Search for the cell housing the specified text and yield its [X, Y] center coordinate. 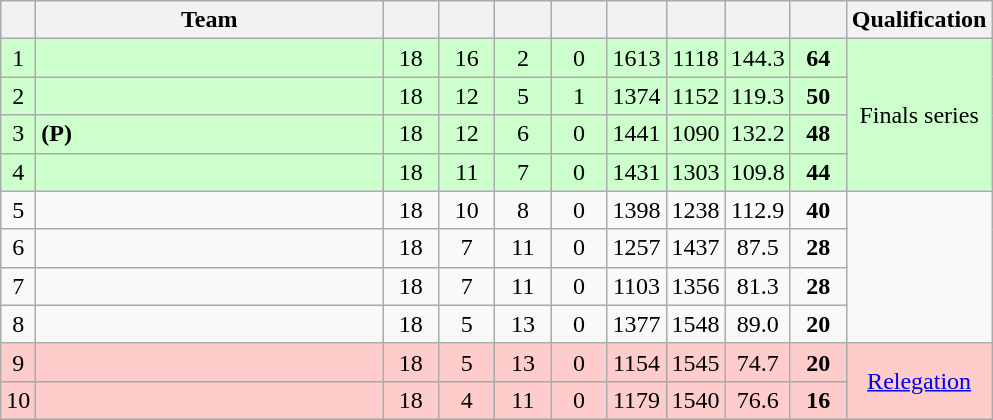
1103 [636, 286]
1613 [636, 58]
64 [818, 58]
9 [18, 362]
81.3 [758, 286]
1154 [636, 362]
1441 [636, 134]
(P) [210, 134]
1431 [636, 172]
1238 [696, 210]
1152 [696, 96]
74.7 [758, 362]
50 [818, 96]
76.6 [758, 400]
112.9 [758, 210]
109.8 [758, 172]
1090 [696, 134]
119.3 [758, 96]
3 [18, 134]
40 [818, 210]
1545 [696, 362]
Team [210, 20]
1356 [696, 286]
Qualification [919, 20]
1179 [636, 400]
1437 [696, 248]
1303 [696, 172]
Finals series [919, 115]
1398 [636, 210]
144.3 [758, 58]
1540 [696, 400]
89.0 [758, 324]
48 [818, 134]
1118 [696, 58]
1257 [636, 248]
1548 [696, 324]
44 [818, 172]
132.2 [758, 134]
1374 [636, 96]
1377 [636, 324]
Relegation [919, 381]
87.5 [758, 248]
